Identify which cell holds the provided text, then report its (x, y) central coordinate. 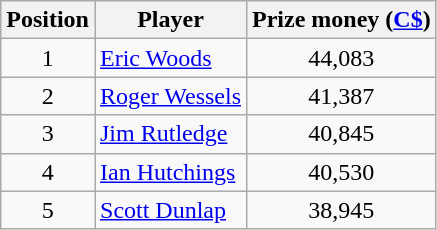
1 (48, 58)
Ian Hutchings (170, 172)
3 (48, 134)
Player (170, 20)
40,530 (342, 172)
40,845 (342, 134)
4 (48, 172)
38,945 (342, 210)
Position (48, 20)
Eric Woods (170, 58)
2 (48, 96)
Jim Rutledge (170, 134)
41,387 (342, 96)
Scott Dunlap (170, 210)
44,083 (342, 58)
Prize money (C$) (342, 20)
Roger Wessels (170, 96)
5 (48, 210)
